Find where the given text appears and provide that cell's center as (x, y) coordinate. 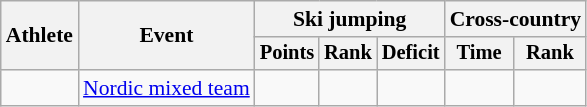
Deficit (411, 54)
Nordic mixed team (166, 88)
Points (287, 54)
Event (166, 36)
Athlete (40, 36)
Cross-country (516, 19)
Ski jumping (350, 19)
Time (480, 54)
